Determine the [X, Y] coordinate at the center of the cell enclosing the given text.  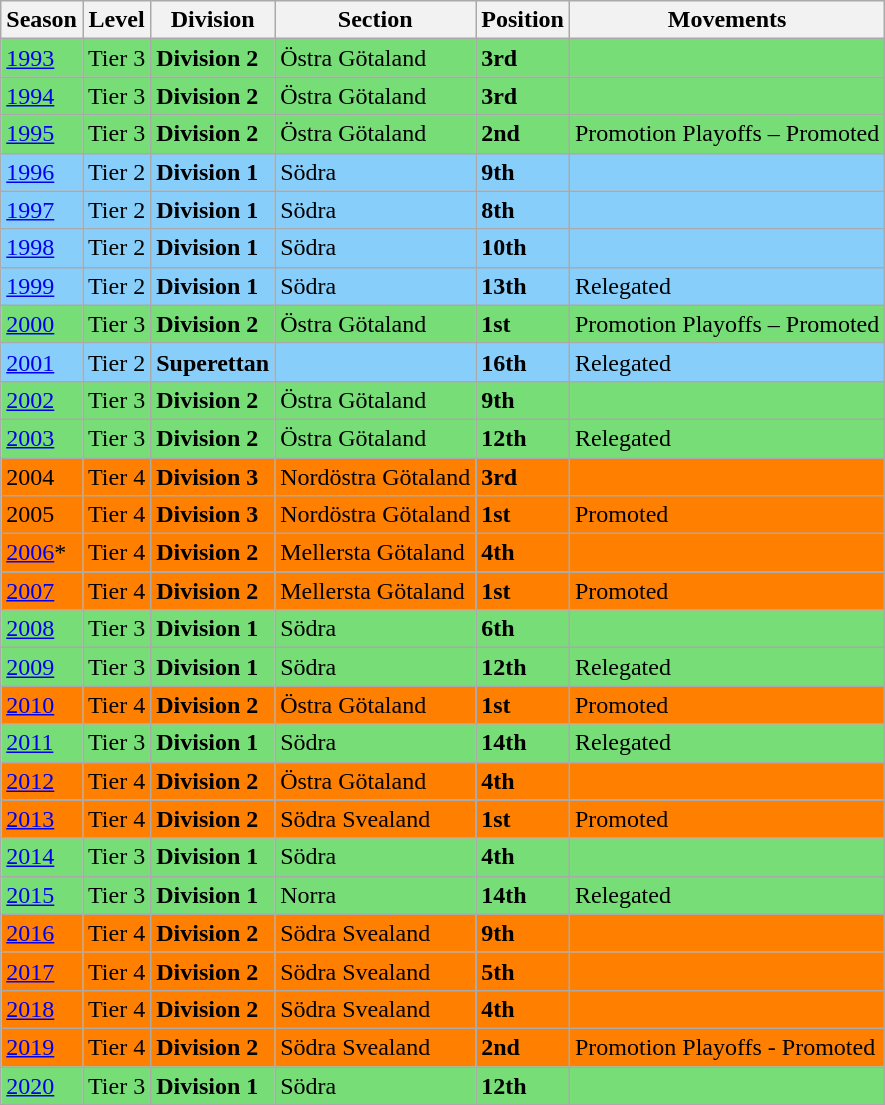
2003 [42, 438]
1998 [42, 248]
2020 [42, 1085]
2004 [42, 477]
2017 [42, 971]
Promotion Playoffs - Promoted [726, 1047]
1996 [42, 172]
2006* [42, 553]
2011 [42, 743]
10th [523, 248]
13th [523, 286]
2013 [42, 819]
Norra [376, 895]
Level [116, 20]
2000 [42, 324]
2002 [42, 400]
8th [523, 210]
2012 [42, 781]
2001 [42, 362]
Section [376, 20]
1997 [42, 210]
1993 [42, 58]
Division [213, 20]
2010 [42, 705]
1995 [42, 134]
2005 [42, 515]
2007 [42, 591]
Superettan [213, 362]
2018 [42, 1009]
16th [523, 362]
1999 [42, 286]
5th [523, 971]
1994 [42, 96]
2016 [42, 933]
Season [42, 20]
6th [523, 629]
2019 [42, 1047]
Movements [726, 20]
2014 [42, 857]
2008 [42, 629]
Position [523, 20]
2015 [42, 895]
2009 [42, 667]
